Pinpoint the cell where the given text exists, returning its (x, y) midpoint coordinate. 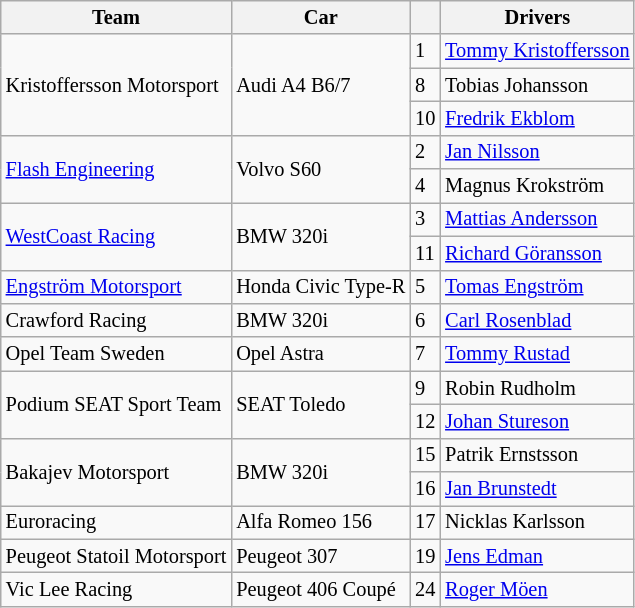
Euroracing (116, 522)
7 (425, 354)
Nicklas Karlsson (537, 522)
3 (425, 219)
15 (425, 455)
WestCoast Racing (116, 236)
16 (425, 489)
Vic Lee Racing (116, 589)
Fredrik Ekblom (537, 118)
Richard Göransson (537, 253)
Podium SEAT Sport Team (116, 404)
6 (425, 320)
Volvo S60 (320, 168)
Bakajev Motorsport (116, 472)
1 (425, 51)
8 (425, 85)
Peugeot 307 (320, 556)
Engström Motorsport (116, 287)
Kristoffersson Motorsport (116, 84)
Roger Möen (537, 589)
Crawford Racing (116, 320)
4 (425, 186)
Drivers (537, 17)
Flash Engineering (116, 168)
Tobias Johansson (537, 85)
2 (425, 152)
Tommy Kristoffersson (537, 51)
Mattias Andersson (537, 219)
Johan Stureson (537, 421)
24 (425, 589)
Jens Edman (537, 556)
Opel Astra (320, 354)
17 (425, 522)
SEAT Toledo (320, 404)
Patrik Ernstsson (537, 455)
12 (425, 421)
Peugeot 406 Coupé (320, 589)
Opel Team Sweden (116, 354)
19 (425, 556)
Robin Rudholm (537, 388)
9 (425, 388)
Carl Rosenblad (537, 320)
Honda Civic Type-R (320, 287)
5 (425, 287)
Tommy Rustad (537, 354)
Alfa Romeo 156 (320, 522)
Team (116, 17)
Audi A4 B6/7 (320, 84)
10 (425, 118)
11 (425, 253)
Magnus Krokström (537, 186)
Jan Nilsson (537, 152)
Tomas Engström (537, 287)
Peugeot Statoil Motorsport (116, 556)
Car (320, 17)
Jan Brunstedt (537, 489)
